Pinpoint the cell where the given text exists, returning its [X, Y] midpoint coordinate. 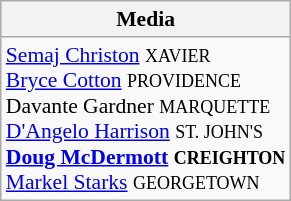
Media [146, 19]
Semaj Christon XAVIERBryce Cotton PROVIDENCEDavante Gardner MARQUETTED'Angelo Harrison ST. JOHN'SDoug McDermott CREIGHTONMarkel Starks GEORGETOWN [146, 118]
